Find where the given text appears and provide that cell's center as [x, y] coordinate. 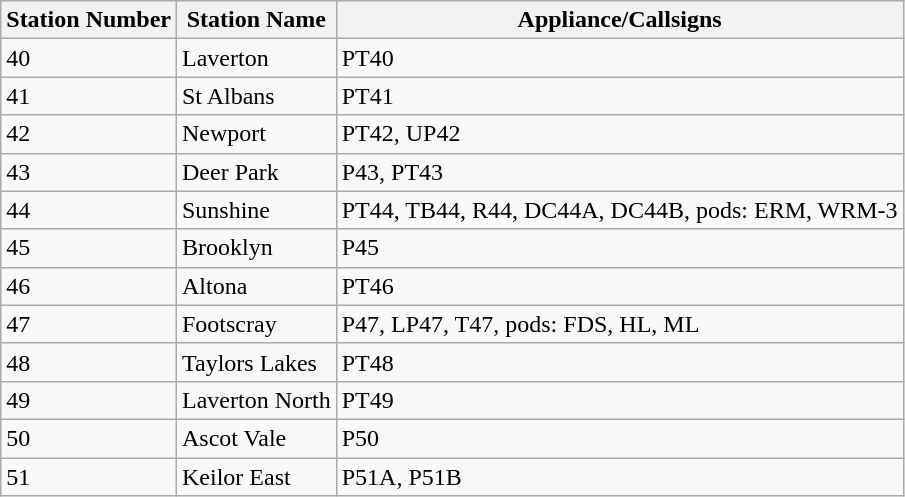
PT42, UP42 [620, 134]
PT49 [620, 400]
Footscray [256, 324]
P51A, P51B [620, 477]
40 [89, 58]
Laverton [256, 58]
Laverton North [256, 400]
PT44, TB44, R44, DC44A, DC44B, pods: ERM, WRM-3 [620, 210]
44 [89, 210]
Altona [256, 286]
Taylors Lakes [256, 362]
Sunshine [256, 210]
47 [89, 324]
St Albans [256, 96]
Deer Park [256, 172]
41 [89, 96]
42 [89, 134]
P43, PT43 [620, 172]
49 [89, 400]
Brooklyn [256, 248]
PT40 [620, 58]
Appliance/Callsigns [620, 20]
51 [89, 477]
Keilor East [256, 477]
Station Number [89, 20]
45 [89, 248]
P50 [620, 438]
PT41 [620, 96]
43 [89, 172]
46 [89, 286]
Ascot Vale [256, 438]
P47, LP47, T47, pods: FDS, HL, ML [620, 324]
P45 [620, 248]
Station Name [256, 20]
Newport [256, 134]
PT48 [620, 362]
PT46 [620, 286]
50 [89, 438]
48 [89, 362]
